From the cell containing the given text, extract its center point as (X, Y) coordinate. 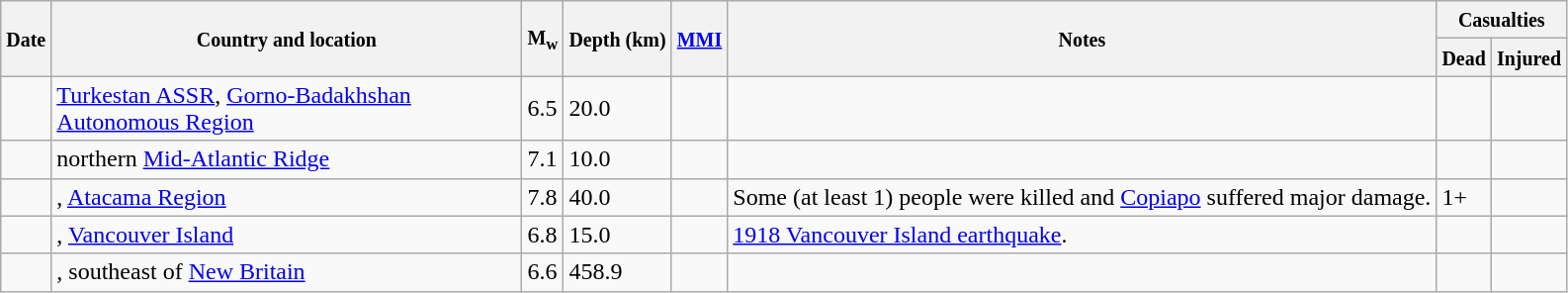
6.8 (543, 235)
northern Mid-Atlantic Ridge (287, 159)
Dead (1464, 57)
Casualties (1502, 20)
7.8 (543, 197)
, Vancouver Island (287, 235)
40.0 (617, 197)
7.1 (543, 159)
, southeast of New Britain (287, 272)
1+ (1464, 197)
1918 Vancouver Island earthquake. (1082, 235)
Country and location (287, 39)
MMI (700, 39)
Mw (543, 39)
458.9 (617, 272)
Depth (km) (617, 39)
Date (26, 39)
6.6 (543, 272)
, Atacama Region (287, 197)
Turkestan ASSR, Gorno-Badakhshan Autonomous Region (287, 109)
Notes (1082, 39)
Injured (1528, 57)
10.0 (617, 159)
6.5 (543, 109)
15.0 (617, 235)
20.0 (617, 109)
Some (at least 1) people were killed and Copiapo suffered major damage. (1082, 197)
